Pinpoint the cell where the given text exists, returning its [x, y] midpoint coordinate. 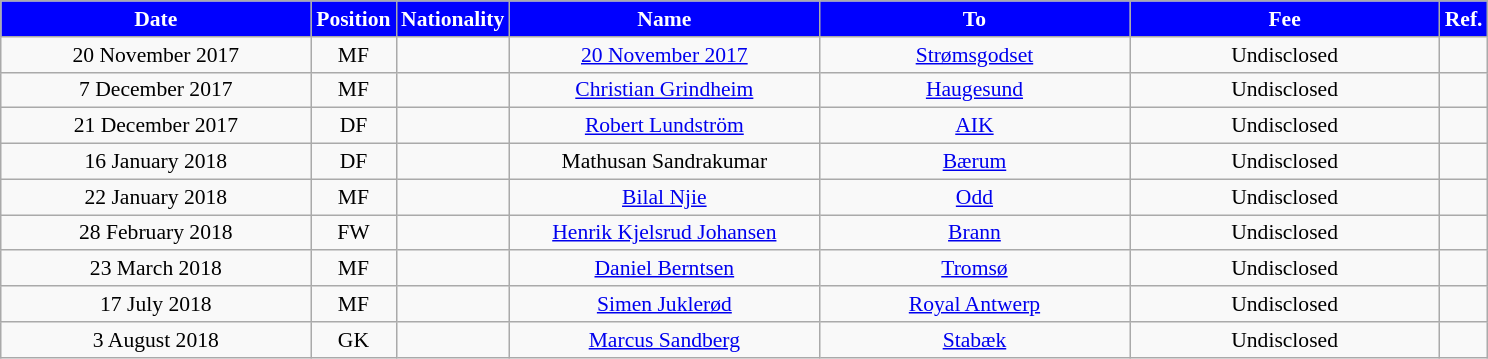
Nationality [452, 19]
22 January 2018 [156, 197]
To [974, 19]
28 February 2018 [156, 233]
Christian Grindheim [664, 90]
Ref. [1464, 19]
Date [156, 19]
23 March 2018 [156, 269]
16 January 2018 [156, 162]
Bærum [974, 162]
Tromsø [974, 269]
Strømsgodset [974, 55]
7 December 2017 [156, 90]
Haugesund [974, 90]
Royal Antwerp [974, 304]
17 July 2018 [156, 304]
Stabæk [974, 340]
Bilal Njie [664, 197]
Robert Lundström [664, 126]
Fee [1285, 19]
Position [354, 19]
AIK [974, 126]
Henrik Kjelsrud Johansen [664, 233]
Simen Juklerød [664, 304]
21 December 2017 [156, 126]
Mathusan Sandrakumar [664, 162]
Daniel Berntsen [664, 269]
Marcus Sandberg [664, 340]
FW [354, 233]
Odd [974, 197]
GK [354, 340]
Name [664, 19]
Brann [974, 233]
3 August 2018 [156, 340]
